Return the [x, y] coordinate for the center point of the cell that contains the specified text.  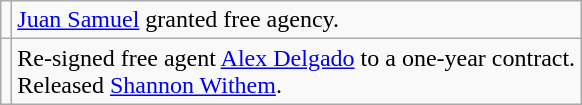
Juan Samuel granted free agency. [296, 20]
Re-signed free agent Alex Delgado to a one-year contract. Released Shannon Withem. [296, 72]
